Return the (x, y) coordinate for the center point of the cell that contains the specified text.  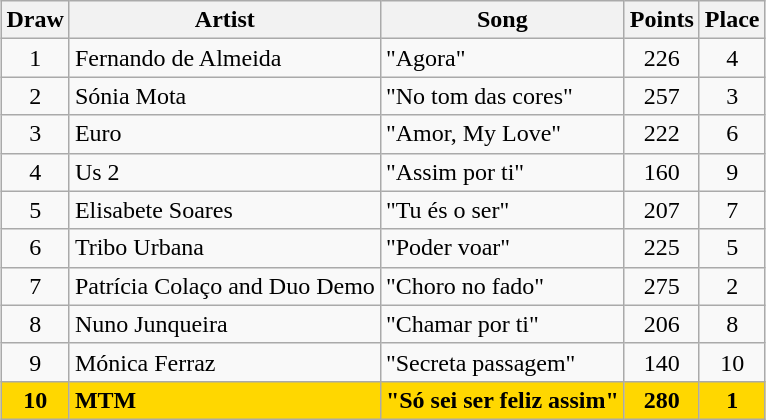
225 (662, 248)
"Chamar por ti" (502, 324)
Patrícia Colaço and Duo Demo (224, 286)
"Choro no fado" (502, 286)
"Agora" (502, 58)
226 (662, 58)
140 (662, 362)
160 (662, 172)
206 (662, 324)
280 (662, 400)
Song (502, 20)
"Assim por ti" (502, 172)
Tribo Urbana (224, 248)
"Só sei ser feliz assim" (502, 400)
222 (662, 134)
Us 2 (224, 172)
MTM (224, 400)
257 (662, 96)
Place (732, 20)
"Poder voar" (502, 248)
Mónica Ferraz (224, 362)
Draw (35, 20)
Artist (224, 20)
"No tom das cores" (502, 96)
"Secreta passagem" (502, 362)
"Tu és o ser" (502, 210)
Euro (224, 134)
207 (662, 210)
"Amor, My Love" (502, 134)
Nuno Junqueira (224, 324)
275 (662, 286)
Sónia Mota (224, 96)
Fernando de Almeida (224, 58)
Elisabete Soares (224, 210)
Points (662, 20)
